Find where the given text appears and provide that cell's center as (X, Y) coordinate. 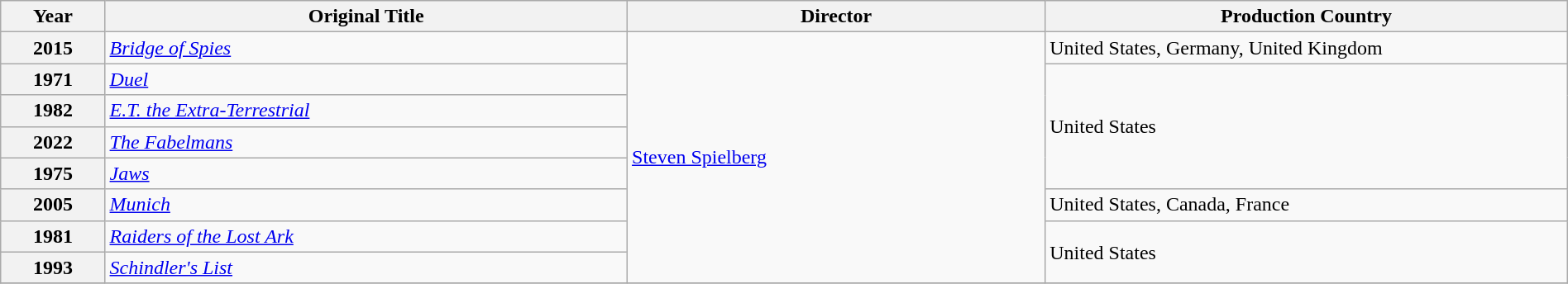
Duel (366, 79)
Original Title (366, 17)
United States, Canada, France (1307, 205)
1993 (53, 267)
Steven Spielberg (837, 158)
Schindler's List (366, 267)
2022 (53, 142)
2015 (53, 48)
The Fabelmans (366, 142)
2005 (53, 205)
1982 (53, 111)
1981 (53, 236)
Year (53, 17)
Raiders of the Lost Ark (366, 236)
Bridge of Spies (366, 48)
Production Country (1307, 17)
E.T. the Extra-Terrestrial (366, 111)
Munich (366, 205)
1975 (53, 173)
Director (837, 17)
United States, Germany, United Kingdom (1307, 48)
1971 (53, 79)
Jaws (366, 173)
